Search for the cell housing the specified text and yield its [x, y] center coordinate. 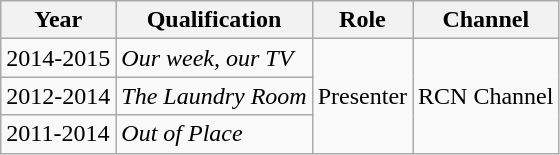
Qualification [214, 20]
2011-2014 [58, 134]
Out of Place [214, 134]
2012-2014 [58, 96]
Role [362, 20]
Our week, our TV [214, 58]
The Laundry Room [214, 96]
Channel [486, 20]
2014-2015 [58, 58]
RCN Channel [486, 96]
Year [58, 20]
Presenter [362, 96]
